Scan for the cell matching the given text and deliver its [X, Y] coordinate at center. 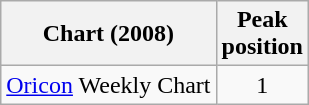
Peakposition [262, 34]
1 [262, 85]
Oricon Weekly Chart [108, 85]
Chart (2008) [108, 34]
